Determine the [X, Y] coordinate at the center of the cell enclosing the given text.  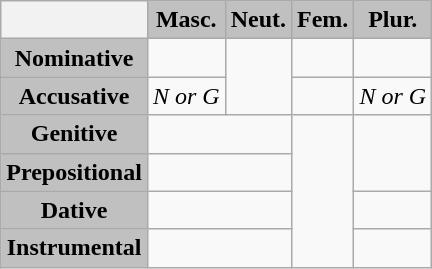
Accusative [74, 96]
Genitive [74, 134]
Masc. [186, 20]
Dative [74, 210]
Instrumental [74, 248]
Fem. [323, 20]
Neut. [258, 20]
Plur. [393, 20]
Nominative [74, 58]
Prepositional [74, 172]
